Locate the cell with the specified text and output its [X, Y] center coordinate. 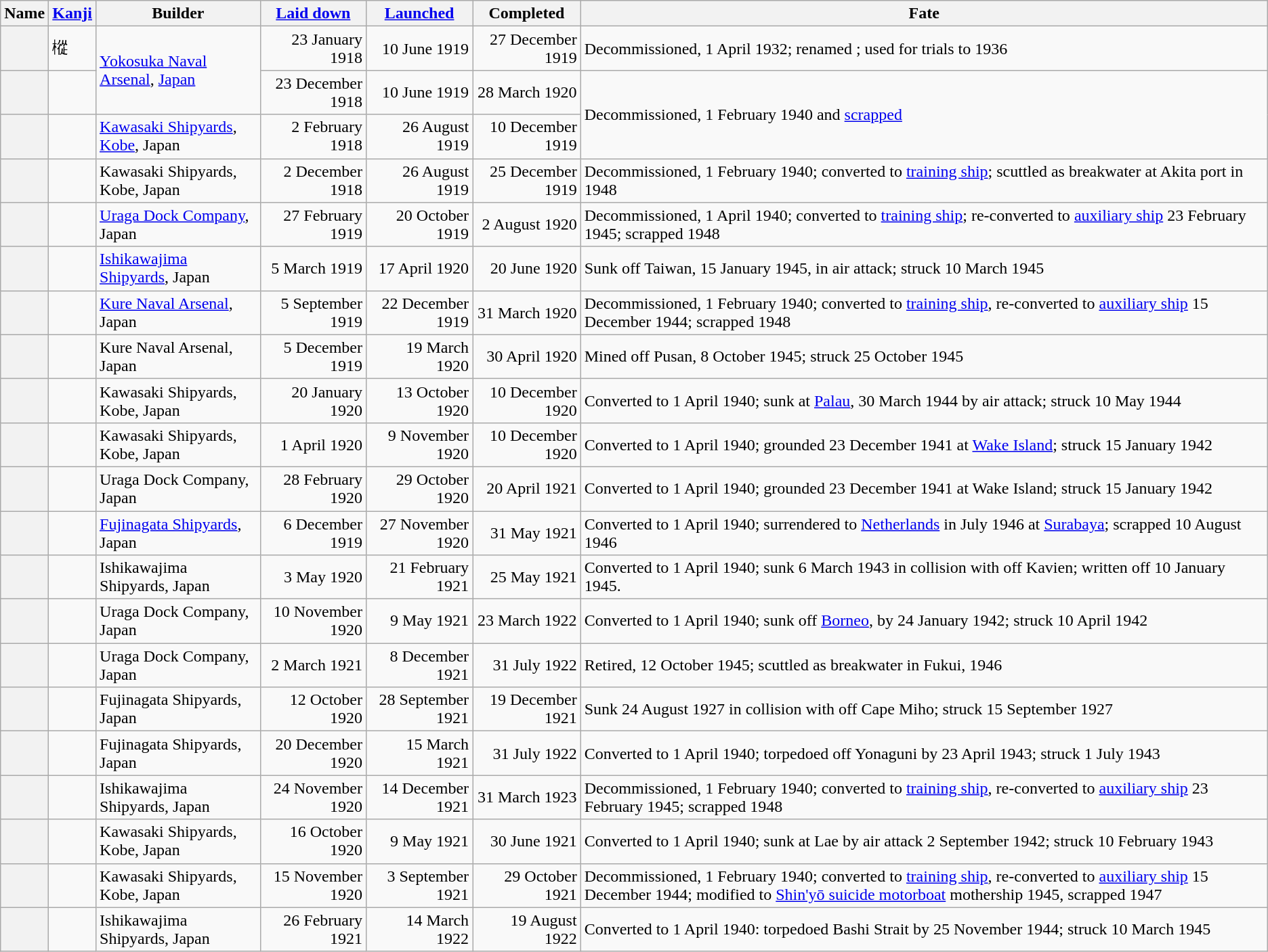
13 October 1920 [420, 401]
19 December 1921 [527, 710]
14 December 1921 [420, 798]
16 October 1920 [313, 841]
Yokosuka Naval Arsenal, Japan [179, 70]
Mined off Pusan, 8 October 1945; struck 25 October 1945 [924, 356]
19 August 1922 [527, 929]
12 October 1920 [313, 710]
10 December 1919 [527, 137]
10 November 1920 [313, 622]
Converted to 1 April 1940; torpedoed off Yonaguni by 23 April 1943; struck 1 July 1943 [924, 753]
Decommissioned, 1 February 1940; converted to training ship, re-converted to auxiliary ship 15 December 1944; scrapped 1948 [924, 313]
28 February 1920 [313, 489]
19 March 1920 [420, 356]
Converted to 1 April 1940: torpedoed Bashi Strait by 25 November 1944; struck 10 March 1945 [924, 929]
Launched [420, 14]
Sunk off Taiwan, 15 January 1945, in air attack; struck 10 March 1945 [924, 268]
2 March 1921 [313, 665]
Decommissioned, 1 February 1940 and scrapped [924, 114]
22 December 1919 [420, 313]
Builder [179, 14]
樅 [72, 49]
Retired, 12 October 1945; scuttled as breakwater in Fukui, 1946 [924, 665]
2 February 1918 [313, 137]
31 March 1920 [527, 313]
23 January 1918 [313, 49]
Laid down [313, 14]
23 December 1918 [313, 92]
1 April 1920 [313, 444]
Completed [527, 14]
20 December 1920 [313, 753]
5 September 1919 [313, 313]
21 February 1921 [420, 577]
30 June 1921 [527, 841]
5 March 1919 [313, 268]
27 December 1919 [527, 49]
Decommissioned, 1 April 1932; renamed ; used for trials to 1936 [924, 49]
28 September 1921 [420, 710]
Converted to 1 April 1940; sunk at Lae by air attack 2 September 1942; struck 10 February 1943 [924, 841]
29 October 1921 [527, 886]
17 April 1920 [420, 268]
8 December 1921 [420, 665]
2 December 1918 [313, 180]
31 March 1923 [527, 798]
28 March 1920 [527, 92]
15 November 1920 [313, 886]
24 November 1920 [313, 798]
27 February 1919 [313, 225]
9 November 1920 [420, 444]
20 June 1920 [527, 268]
Decommissioned, 1 April 1940; converted to training ship; re-converted to auxiliary ship 23 February 1945; scrapped 1948 [924, 225]
6 December 1919 [313, 532]
14 March 1922 [420, 929]
29 October 1920 [420, 489]
23 March 1922 [527, 622]
30 April 1920 [527, 356]
Kanji [72, 14]
26 February 1921 [313, 929]
15 March 1921 [420, 753]
Converted to 1 April 1940; sunk off Borneo, by 24 January 1942; struck 10 April 1942 [924, 622]
Converted to 1 April 1940; sunk 6 March 1943 in collision with off Kavien; written off 10 January 1945. [924, 577]
Sunk 24 August 1927 in collision with off Cape Miho; struck 15 September 1927 [924, 710]
31 May 1921 [527, 532]
Name [24, 14]
5 December 1919 [313, 356]
3 September 1921 [420, 886]
Decommissioned, 1 February 1940; converted to training ship; scuttled as breakwater at Akita port in 1948 [924, 180]
20 October 1919 [420, 225]
25 May 1921 [527, 577]
2 August 1920 [527, 225]
27 November 1920 [420, 532]
Fate [924, 14]
20 January 1920 [313, 401]
3 May 1920 [313, 577]
Converted to 1 April 1940; sunk at Palau, 30 March 1944 by air attack; struck 10 May 1944 [924, 401]
25 December 1919 [527, 180]
Converted to 1 April 1940; surrendered to Netherlands in July 1946 at Surabaya; scrapped 10 August 1946 [924, 532]
20 April 1921 [527, 489]
Decommissioned, 1 February 1940; converted to training ship, re-converted to auxiliary ship 23 February 1945; scrapped 1948 [924, 798]
